Detect which cell encompasses the target text, then output its [x, y] center coordinate. 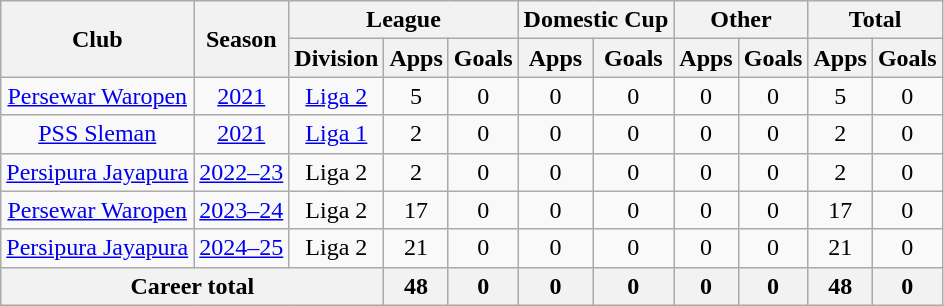
Career total [192, 286]
2023–24 [242, 210]
Season [242, 39]
Division [336, 58]
Total [875, 20]
Club [98, 39]
Liga 1 [336, 134]
League [404, 20]
2022–23 [242, 172]
2024–25 [242, 248]
Domestic Cup [596, 20]
Other [741, 20]
PSS Sleman [98, 134]
